Pinpoint the cell where the given text exists, returning its (X, Y) midpoint coordinate. 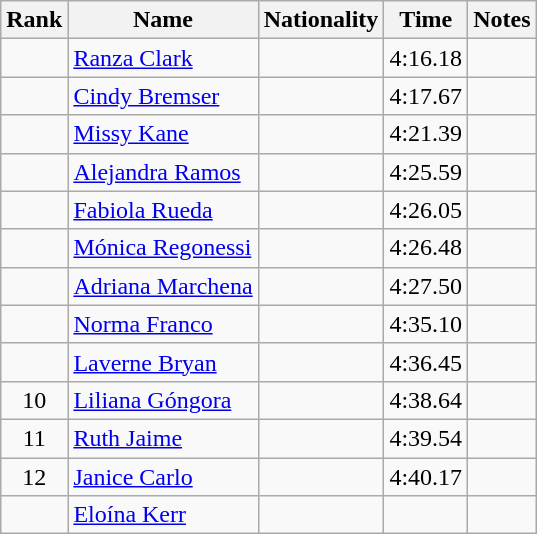
11 (34, 438)
10 (34, 400)
4:35.10 (426, 324)
4:39.54 (426, 438)
4:40.17 (426, 477)
Norma Franco (163, 324)
Rank (34, 20)
4:17.67 (426, 96)
Ruth Jaime (163, 438)
Janice Carlo (163, 477)
Mónica Regonessi (163, 248)
Adriana Marchena (163, 286)
12 (34, 477)
Nationality (321, 20)
4:16.18 (426, 58)
Missy Kane (163, 134)
Laverne Bryan (163, 362)
4:36.45 (426, 362)
4:26.05 (426, 210)
Cindy Bremser (163, 96)
Fabiola Rueda (163, 210)
Time (426, 20)
Alejandra Ramos (163, 172)
4:27.50 (426, 286)
4:25.59 (426, 172)
Eloína Kerr (163, 515)
4:21.39 (426, 134)
Ranza Clark (163, 58)
4:38.64 (426, 400)
Notes (502, 20)
4:26.48 (426, 248)
Name (163, 20)
Liliana Góngora (163, 400)
